Provide the [X, Y] coordinate of the cell's center where the given text is located.  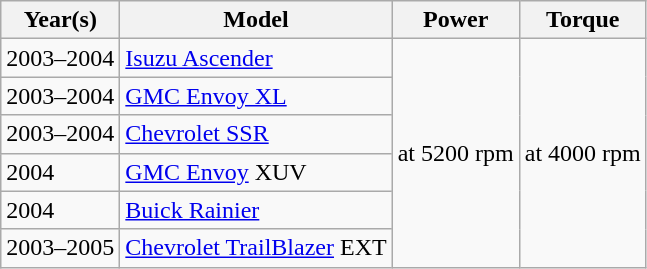
Chevrolet TrailBlazer EXT [256, 248]
Model [256, 20]
Buick Rainier [256, 210]
Year(s) [60, 20]
at 5200 rpm [456, 153]
Isuzu Ascender [256, 58]
GMC Envoy XUV [256, 172]
Torque [582, 20]
Chevrolet SSR [256, 134]
at 4000 rpm [582, 153]
2003–2005 [60, 248]
Power [456, 20]
GMC Envoy XL [256, 96]
